Capture the cell that displays the provided text and extract its [X, Y] central coordinate. 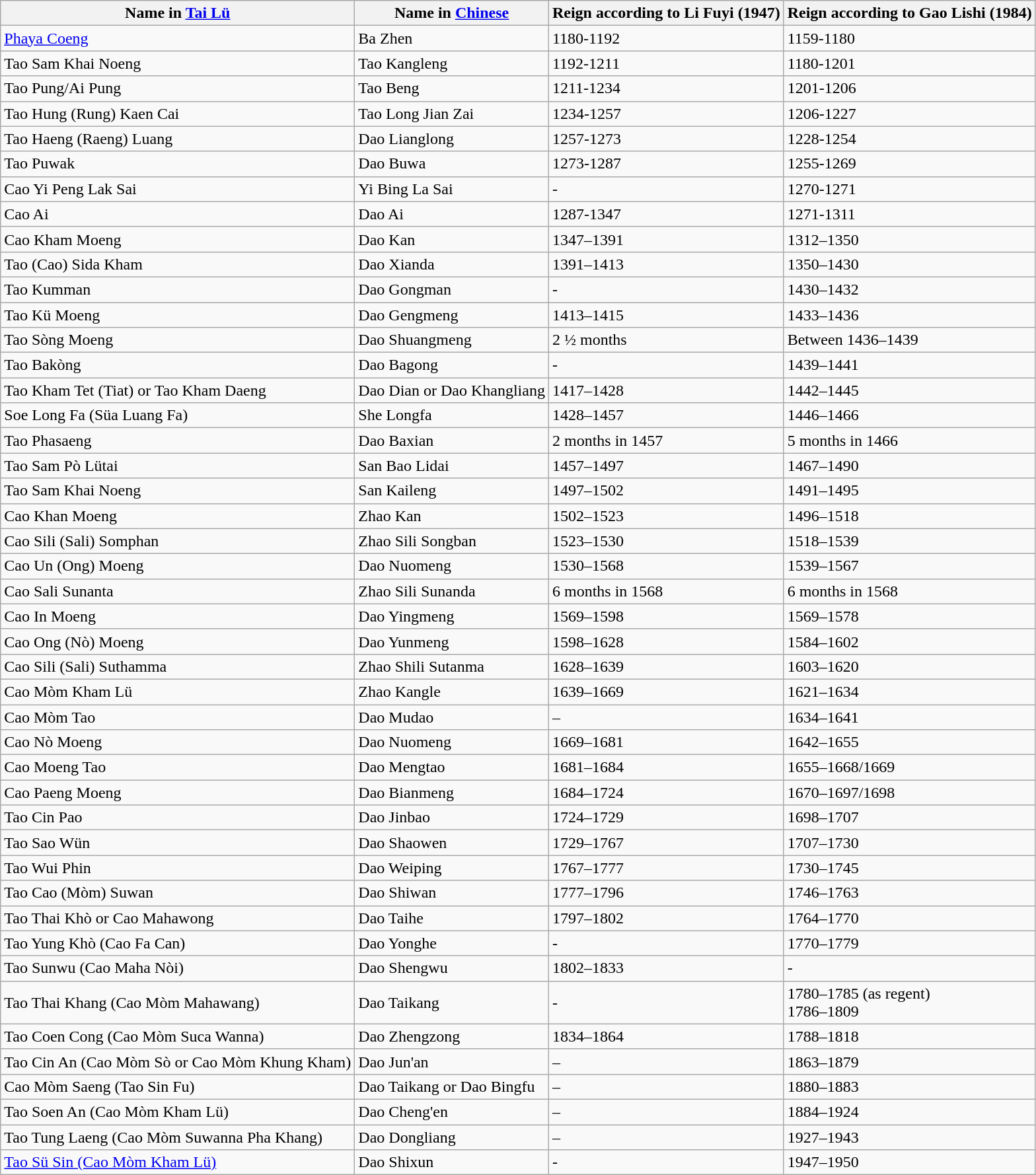
Phaya Coeng [178, 38]
1391–1413 [666, 264]
1257-1273 [666, 139]
Tao Beng [452, 89]
Dao Buwa [452, 164]
Zhao Kangle [452, 692]
Tao Kangleng [452, 63]
2 ½ months [666, 340]
1433–1436 [909, 315]
Tao Tung Laeng (Cao Mòm Suwanna Pha Khang) [178, 1137]
1927–1943 [909, 1137]
1764–1770 [909, 918]
Cao Moeng Tao [178, 767]
1797–1802 [666, 918]
Dao Jun'an [452, 1061]
Cao Paeng Moeng [178, 793]
San Kaileng [452, 491]
Dao Shuangmeng [452, 340]
Dao Yingmeng [452, 616]
Cao Sili (Sali) Suthamma [178, 666]
1863–1879 [909, 1061]
1180-1192 [666, 38]
1802–1833 [666, 968]
Dao Cheng'en [452, 1112]
Tao Puwak [178, 164]
Cao Ong (Nò) Moeng [178, 641]
1670–1697/1698 [909, 793]
Tao (Cao) Sida Kham [178, 264]
1491–1495 [909, 491]
1767–1777 [666, 868]
1312–1350 [909, 239]
1880–1883 [909, 1086]
1467–1490 [909, 466]
Tao Cin Pao [178, 818]
Dao Bagong [452, 365]
1439–1441 [909, 365]
Dao Taikang [452, 1003]
Tao Kü Moeng [178, 315]
Cao Mòm Kham Lü [178, 692]
Dao Shiwan [452, 893]
Tao Cin An (Cao Mòm Sò or Cao Mòm Khung Kham) [178, 1061]
Zhao Sili Songban [452, 541]
Cao Un (Ong) Moeng [178, 566]
Dao Dian or Dao Khangliang [452, 390]
Dao Mengtao [452, 767]
Cao Yi Peng Lak Sai [178, 189]
1642–1655 [909, 742]
1634–1641 [909, 717]
She Longfa [452, 415]
Tao Sü Sin (Cao Mòm Kham Lü) [178, 1162]
Dao Baxian [452, 441]
1255-1269 [909, 164]
1446–1466 [909, 415]
1430–1432 [909, 289]
1777–1796 [666, 893]
Tao Coen Cong (Cao Mòm Suca Wanna) [178, 1036]
Tao Hung (Rung) Kaen Cai [178, 114]
Name in Tai Lü [178, 13]
1211-1234 [666, 89]
1270-1271 [909, 189]
1271-1311 [909, 214]
Dao Bianmeng [452, 793]
1228-1254 [909, 139]
Tao Yung Khò (Cao Fa Can) [178, 943]
1496–1518 [909, 516]
Dao Lianglong [452, 139]
1180-1201 [909, 63]
Dao Taihe [452, 918]
1413–1415 [666, 315]
Dao Yunmeng [452, 641]
5 months in 1466 [909, 441]
Tao Kumman [178, 289]
Dao Jinbao [452, 818]
Cao Mòm Tao [178, 717]
1569–1598 [666, 616]
1457–1497 [666, 466]
1834–1864 [666, 1036]
1234-1257 [666, 114]
Cao Nò Moeng [178, 742]
Dao Ai [452, 214]
Cao In Moeng [178, 616]
1502–1523 [666, 516]
Tao Thai Khò or Cao Mahawong [178, 918]
Tao Sao Wün [178, 843]
Dao Gengmeng [452, 315]
Dao Yonghe [452, 943]
1628–1639 [666, 666]
1947–1950 [909, 1162]
2 months in 1457 [666, 441]
Tao Wui Phin [178, 868]
1523–1530 [666, 541]
1530–1568 [666, 566]
Ba Zhen [452, 38]
1639–1669 [666, 692]
Dao Zhengzong [452, 1036]
Tao Sunwu (Cao Maha Nòi) [178, 968]
1539–1567 [909, 566]
1603–1620 [909, 666]
1273-1287 [666, 164]
Tao Long Jian Zai [452, 114]
Dao Shixun [452, 1162]
Dao Weiping [452, 868]
1770–1779 [909, 943]
1206-1227 [909, 114]
Tao Thai Khang (Cao Mòm Mahawang) [178, 1003]
Dao Kan [452, 239]
1884–1924 [909, 1112]
Dao Shengwu [452, 968]
Cao Khan Moeng [178, 516]
Dao Taikang or Dao Bingfu [452, 1086]
Reign according to Gao Lishi (1984) [909, 13]
1681–1684 [666, 767]
1497–1502 [666, 491]
1684–1724 [666, 793]
1788–1818 [909, 1036]
Dao Xianda [452, 264]
Name in Chinese [452, 13]
1724–1729 [666, 818]
1621–1634 [909, 692]
Soe Long Fa (Süa Luang Fa) [178, 415]
1746–1763 [909, 893]
1707–1730 [909, 843]
1669–1681 [666, 742]
Dao Gongman [452, 289]
Zhao Kan [452, 516]
Tao Kham Tet (Tiat) or Tao Kham Daeng [178, 390]
Zhao Shili Sutanma [452, 666]
1417–1428 [666, 390]
1598–1628 [666, 641]
1584–1602 [909, 641]
1442–1445 [909, 390]
1201-1206 [909, 89]
Reign according to Li Fuyi (1947) [666, 13]
1780–1785 (as regent)1786–1809 [909, 1003]
1730–1745 [909, 868]
Tao Sòng Moeng [178, 340]
Between 1436–1439 [909, 340]
Cao Sili (Sali) Somphan [178, 541]
Zhao Sili Sunanda [452, 591]
Tao Soen An (Cao Mòm Kham Lü) [178, 1112]
Tao Phasaeng [178, 441]
Cao Kham Moeng [178, 239]
1569–1578 [909, 616]
1350–1430 [909, 264]
Tao Haeng (Raeng) Luang [178, 139]
Cao Sali Sunanta [178, 591]
Dao Shaowen [452, 843]
1729–1767 [666, 843]
1159-1180 [909, 38]
1655–1668/1669 [909, 767]
Dao Dongliang [452, 1137]
Cao Mòm Saeng (Tao Sin Fu) [178, 1086]
Cao Ai [178, 214]
1347–1391 [666, 239]
1518–1539 [909, 541]
1698–1707 [909, 818]
1192-1211 [666, 63]
San Bao Lidai [452, 466]
Tao Pung/Ai Pung [178, 89]
Tao Bakòng [178, 365]
Tao Cao (Mòm) Suwan [178, 893]
1287-1347 [666, 214]
Yi Bing La Sai [452, 189]
Dao Mudao [452, 717]
Tao Sam Pò Lütai [178, 466]
1428–1457 [666, 415]
